Return the (X, Y) coordinate for the center point of the cell that contains the specified text.  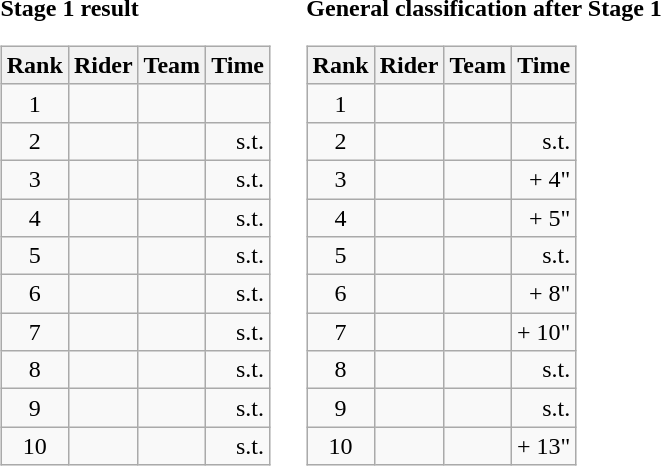
+ 5" (543, 217)
+ 8" (543, 294)
+ 10" (543, 332)
+ 4" (543, 179)
+ 13" (543, 446)
